Capture the cell that displays the provided text and extract its (x, y) central coordinate. 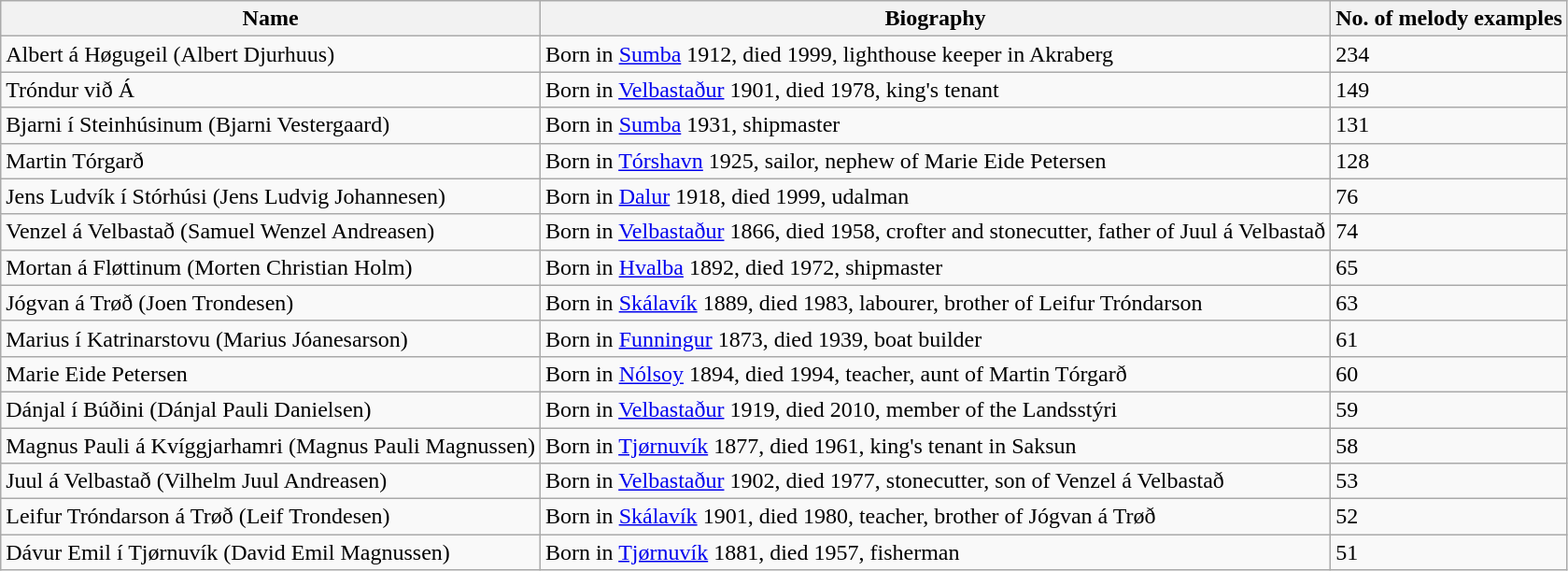
Born in Skálavík 1889, died 1983, labourer, brother of Leifur Tróndarson (935, 303)
52 (1449, 517)
Dávur Emil í Tjørnuvík (David Emil Magnussen) (271, 552)
Marie Eide Petersen (271, 374)
Dánjal í Búðini (Dánjal Pauli Danielsen) (271, 409)
63 (1449, 303)
149 (1449, 90)
51 (1449, 552)
74 (1449, 232)
Born in Velbastaður 1919, died 2010, member of the Landsstýri (935, 409)
Born in Velbastaður 1866, died 1958, crofter and stonecutter, father of Juul á Velbastað (935, 232)
53 (1449, 481)
58 (1449, 446)
Jens Ludvík í Stórhúsi (Jens Ludvig Johannesen) (271, 196)
61 (1449, 338)
Born in Tjørnuvík 1881, died 1957, fisherman (935, 552)
No. of melody examples (1449, 19)
Tróndur við Á (271, 90)
Marius í Katrinarstovu (Marius Jóanesarson) (271, 338)
Albert á Høgugeil (Albert Djurhuus) (271, 54)
Born in Hvalba 1892, died 1972, shipmaster (935, 267)
131 (1449, 125)
Born in Tórshavn 1925, sailor, nephew of Marie Eide Petersen (935, 161)
Mortan á Fløttinum (Morten Christian Holm) (271, 267)
Born in Dalur 1918, died 1999, udalman (935, 196)
Born in Funningur 1873, died 1939, boat builder (935, 338)
Jógvan á Trøð (Joen Trondesen) (271, 303)
Magnus Pauli á Kvíggjarhamri (Magnus Pauli Magnussen) (271, 446)
128 (1449, 161)
234 (1449, 54)
76 (1449, 196)
Venzel á Velbastað (Samuel Wenzel Andreasen) (271, 232)
Born in Sumba 1912, died 1999, lighthouse keeper in Akraberg (935, 54)
65 (1449, 267)
Born in Nólsoy 1894, died 1994, teacher, aunt of Martin Tórgarð (935, 374)
60 (1449, 374)
Born in Skálavík 1901, died 1980, teacher, brother of Jógvan á Trøð (935, 517)
Born in Velbastaður 1901, died 1978, king's tenant (935, 90)
Bjarni í Steinhúsinum (Bjarni Vestergaard) (271, 125)
Name (271, 19)
Biography (935, 19)
Leifur Tróndarson á Trøð (Leif Trondesen) (271, 517)
Born in Velbastaður 1902, died 1977, stonecutter, son of Venzel á Velbastað (935, 481)
Martin Tórgarð (271, 161)
Juul á Velbastað (Vilhelm Juul Andreasen) (271, 481)
Born in Tjørnuvík 1877, died 1961, king's tenant in Saksun (935, 446)
Born in Sumba 1931, shipmaster (935, 125)
59 (1449, 409)
